Provide the (x, y) coordinate of the cell's center where the given text is located.  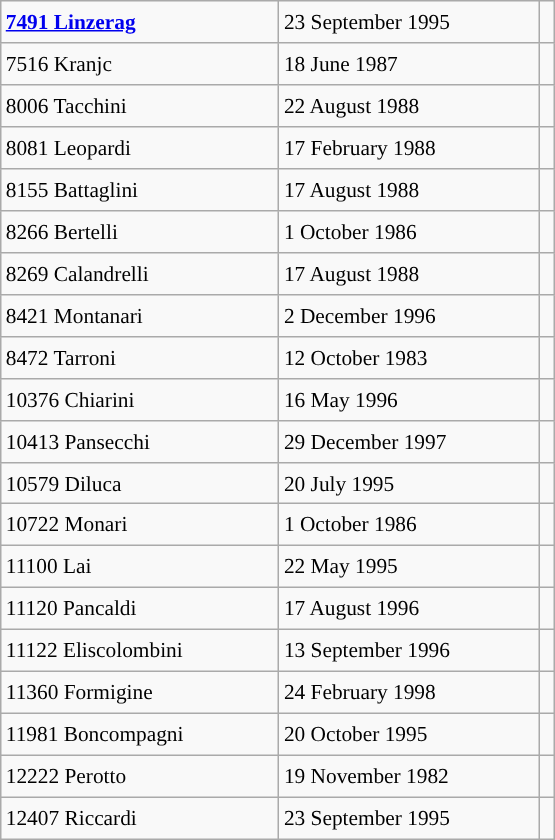
7491 Linzerag (140, 22)
8155 Battaglini (140, 190)
10376 Chiarini (140, 399)
8006 Tacchini (140, 106)
8266 Bertelli (140, 232)
12 October 1983 (410, 357)
2 December 1996 (410, 315)
7516 Kranjc (140, 64)
16 May 1996 (410, 399)
11122 Eliscolombini (140, 651)
17 February 1988 (410, 148)
10722 Monari (140, 525)
11360 Formigine (140, 693)
8472 Tarroni (140, 357)
19 November 1982 (410, 776)
12222 Perotto (140, 776)
10579 Diluca (140, 483)
11100 Lai (140, 567)
24 February 1998 (410, 693)
8081 Leopardi (140, 148)
10413 Pansecchi (140, 441)
13 September 1996 (410, 651)
8269 Calandrelli (140, 274)
20 October 1995 (410, 735)
17 August 1996 (410, 609)
11120 Pancaldi (140, 609)
22 August 1988 (410, 106)
8421 Montanari (140, 315)
12407 Riccardi (140, 818)
29 December 1997 (410, 441)
18 June 1987 (410, 64)
20 July 1995 (410, 483)
22 May 1995 (410, 567)
11981 Boncompagni (140, 735)
